Provide the (X, Y) coordinate of the cell's center where the given text is located.  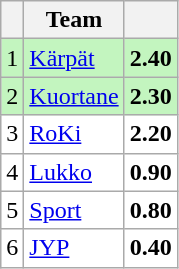
3 (12, 134)
0.80 (150, 210)
0.90 (150, 172)
Kärpät (74, 58)
2.40 (150, 58)
2 (12, 96)
5 (12, 210)
2.30 (150, 96)
6 (12, 248)
Lukko (74, 172)
Sport (74, 210)
2.20 (150, 134)
RoKi (74, 134)
Team (74, 20)
4 (12, 172)
JYP (74, 248)
1 (12, 58)
Kuortane (74, 96)
0.40 (150, 248)
